Locate the cell with the specified text and output its (X, Y) center coordinate. 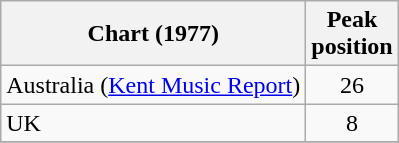
UK (154, 123)
26 (352, 85)
Australia (Kent Music Report) (154, 85)
Chart (1977) (154, 34)
8 (352, 123)
Peakposition (352, 34)
